Identify which cell holds the provided text, then report its (x, y) central coordinate. 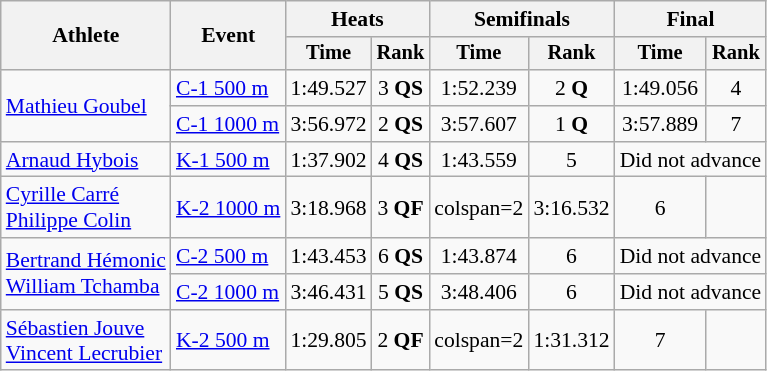
3:48.406 (478, 292)
1:43.874 (478, 256)
Event (228, 36)
5 (571, 160)
C-1 1000 m (228, 124)
3:57.607 (478, 124)
1 Q (571, 124)
Athlete (86, 36)
3:46.431 (328, 292)
C-2 1000 m (228, 292)
1:29.805 (328, 340)
3:16.532 (571, 208)
C-1 500 m (228, 88)
6 QS (401, 256)
K-2 1000 m (228, 208)
1:31.312 (571, 340)
1:49.056 (660, 88)
Final (691, 19)
1:43.453 (328, 256)
1:43.559 (478, 160)
Semifinals (522, 19)
K-2 500 m (228, 340)
3:18.968 (328, 208)
2 QS (401, 124)
2 Q (571, 88)
4 (736, 88)
3 QF (401, 208)
3 QS (401, 88)
Mathieu Goubel (86, 106)
C-2 500 m (228, 256)
4 QS (401, 160)
5 QS (401, 292)
K-1 500 m (228, 160)
1:52.239 (478, 88)
Cyrille CarréPhilippe Colin (86, 208)
3:56.972 (328, 124)
1:49.527 (328, 88)
Arnaud Hybois (86, 160)
2 QF (401, 340)
1:37.902 (328, 160)
3:57.889 (660, 124)
Sébastien JouveVincent Lecrubier (86, 340)
Bertrand HémonicWilliam Tchamba (86, 274)
Heats (357, 19)
